Output the (x, y) coordinate of the center of the cell containing the given text.  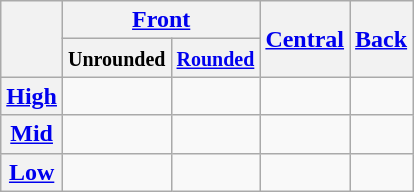
Rounded (216, 58)
Back (382, 39)
Central (305, 39)
Front (162, 20)
High (32, 96)
Mid (32, 134)
Low (32, 172)
Unrounded (117, 58)
